Provide the [x, y] coordinate of the cell's center where the given text is located.  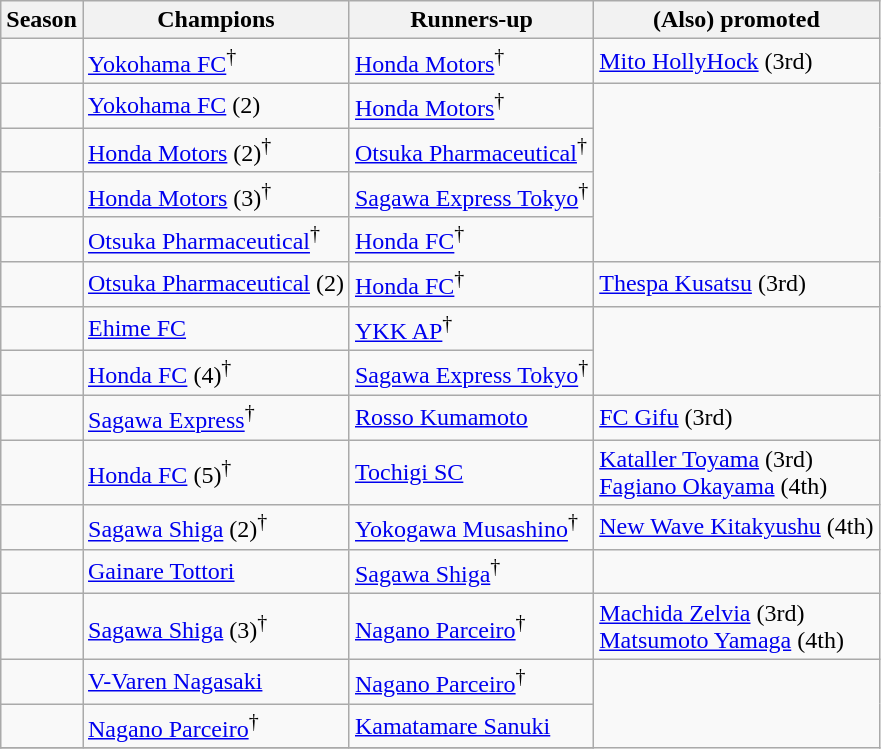
New Wave Kitakyushu (4th) [736, 528]
Kataller Toyama (3rd)Fagiano Okayama (4th) [736, 472]
Honda Motors (2)† [216, 150]
Sagawa Shiga† [471, 572]
Honda FC (4)† [216, 374]
Machida Zelvia (3rd)Matsumoto Yamaga (4th) [736, 626]
Tochigi SC [471, 472]
FC Gifu (3rd) [736, 418]
V-Varen Nagasaki [216, 682]
Champions [216, 20]
Kamatamare Sanuki [471, 726]
Honda Motors (3)† [216, 194]
Honda FC (5)† [216, 472]
Rosso Kumamoto [471, 418]
Runners-up [471, 20]
Ehime FC [216, 328]
Gainare Tottori [216, 572]
(Also) promoted [736, 20]
Sagawa Express† [216, 418]
Yokogawa Musashino† [471, 528]
Season [42, 20]
Sagawa Shiga (2)† [216, 528]
Sagawa Shiga (3)† [216, 626]
Mito HollyHock (3rd) [736, 62]
Yokohama FC (2) [216, 106]
Otsuka Pharmaceutical (2) [216, 284]
Thespa Kusatsu (3rd) [736, 284]
YKK AP† [471, 328]
Yokohama FC† [216, 62]
